Return (x, y) of the center of cell containing provided text 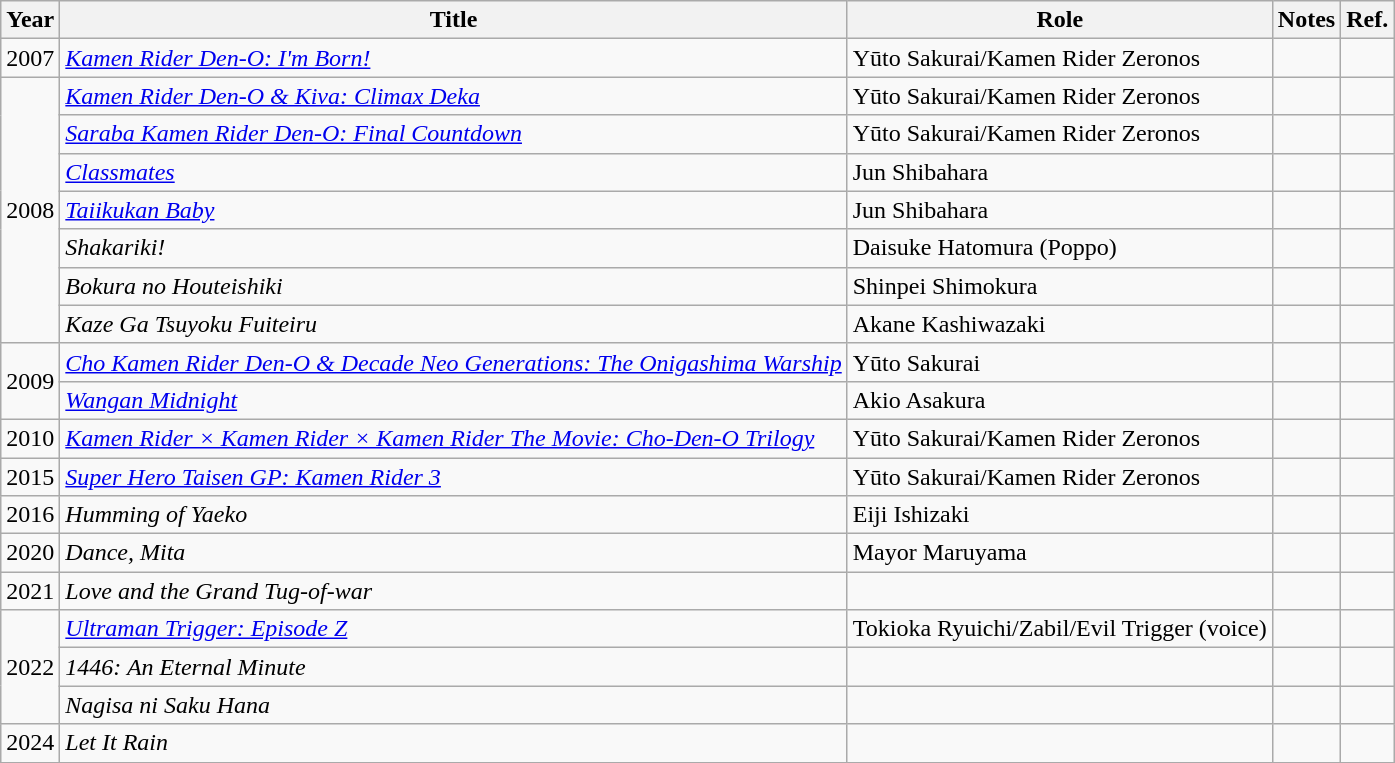
Kamen Rider Den-O: I'm Born! (454, 58)
Bokura no Houteishiki (454, 286)
Love and the Grand Tug-of-war (454, 591)
Eiji Ishizaki (1060, 515)
2010 (30, 438)
Notes (1306, 20)
Shinpei Shimokura (1060, 286)
Akane Kashiwazaki (1060, 324)
Yūto Sakurai (1060, 362)
Classmates (454, 172)
Saraba Kamen Rider Den-O: Final Countdown (454, 134)
Title (454, 20)
Let It Rain (454, 743)
2007 (30, 58)
Kamen Rider × Kamen Rider × Kamen Rider The Movie: Cho-Den-O Trilogy (454, 438)
Role (1060, 20)
Tokioka Ryuichi/Zabil/Evil Trigger (voice) (1060, 629)
Humming of Yaeko (454, 515)
Wangan Midnight (454, 400)
Year (30, 20)
Kamen Rider Den-O & Kiva: Climax Deka (454, 96)
2021 (30, 591)
Mayor Maruyama (1060, 553)
Dance, Mita (454, 553)
2008 (30, 210)
Kaze Ga Tsuyoku Fuiteiru (454, 324)
2009 (30, 381)
Nagisa ni Saku Hana (454, 705)
Ultraman Trigger: Episode Z (454, 629)
Shakariki! (454, 248)
2022 (30, 667)
2016 (30, 515)
2015 (30, 477)
Ref. (1368, 20)
2024 (30, 743)
Super Hero Taisen GP: Kamen Rider 3 (454, 477)
Cho Kamen Rider Den-O & Decade Neo Generations: The Onigashima Warship (454, 362)
1446: An Eternal Minute (454, 667)
Daisuke Hatomura (Poppo) (1060, 248)
Akio Asakura (1060, 400)
Taiikukan Baby (454, 210)
2020 (30, 553)
